Search for the cell housing the specified text and yield its [x, y] center coordinate. 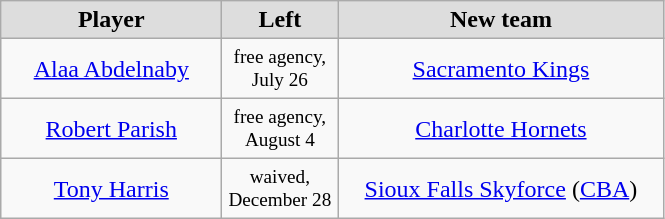
Tony Harris [112, 189]
Left [280, 20]
Sioux Falls Skyforce (CBA) [501, 189]
Sacramento Kings [501, 69]
Charlotte Hornets [501, 129]
free agency, August 4 [280, 129]
waived, December 28 [280, 189]
Player [112, 20]
Alaa Abdelnaby [112, 69]
New team [501, 20]
free agency, July 26 [280, 69]
Robert Parish [112, 129]
